Return the (x, y) coordinate for the center point of the cell that contains the specified text.  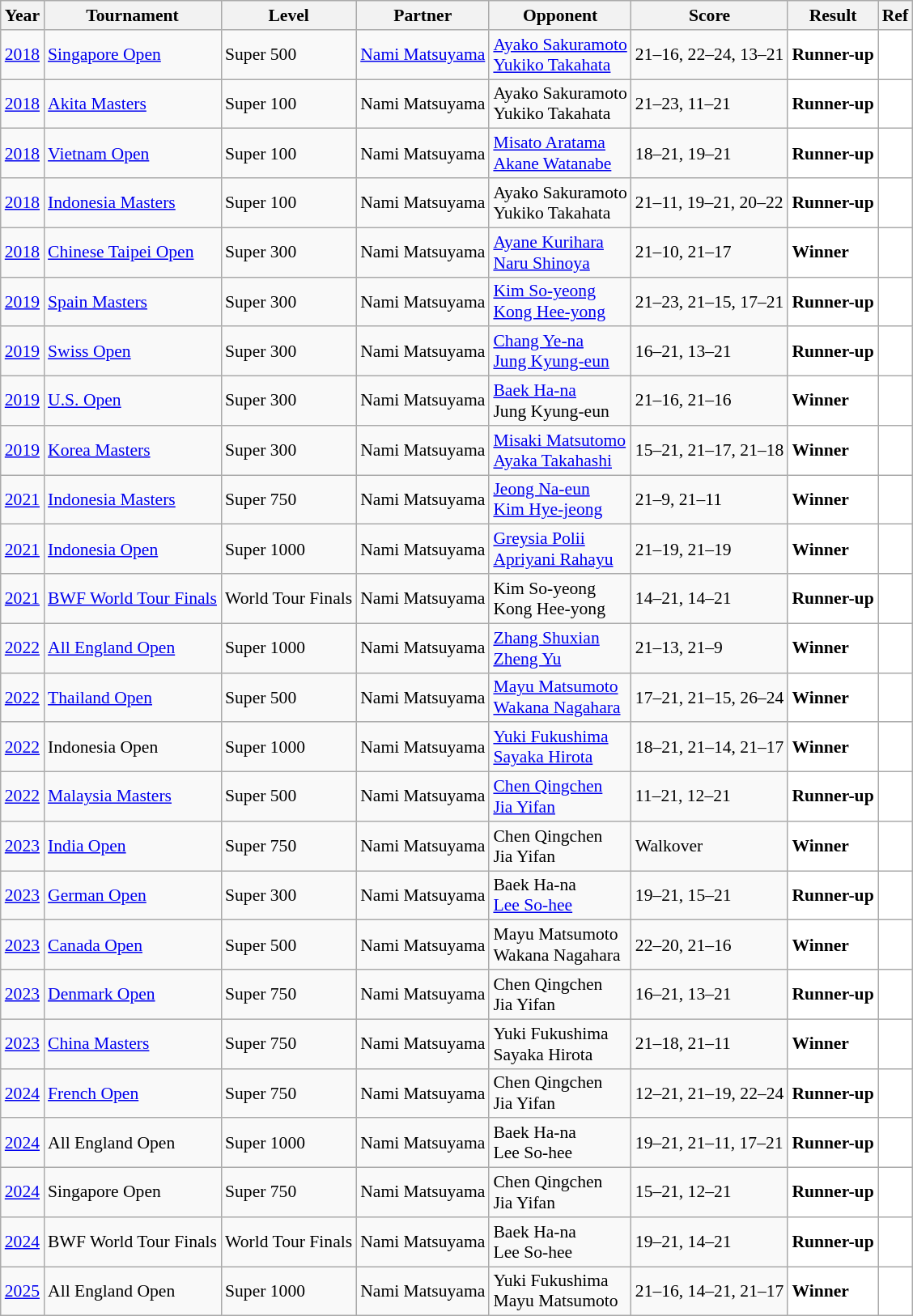
Malaysia Masters (133, 796)
Ayane Kurihara Naru Shinoya (560, 253)
Misaki Matsutomo Ayaka Takahashi (560, 450)
11–21, 12–21 (710, 796)
India Open (133, 847)
21–10, 21–17 (710, 253)
China Masters (133, 1044)
21–11, 19–21, 20–22 (710, 202)
Tournament (133, 15)
Year (23, 15)
Greysia Polii Apriyani Rahayu (560, 549)
21–19, 21–19 (710, 549)
19–21, 21–11, 17–21 (710, 1143)
14–21, 14–21 (710, 599)
21–16, 21–16 (710, 401)
Thailand Open (133, 698)
Opponent (560, 15)
21–9, 21–11 (710, 500)
Misato Aratama Akane Watanabe (560, 154)
21–23, 11–21 (710, 104)
15–21, 12–21 (710, 1193)
Baek Ha-na Jung Kyung-eun (560, 401)
Korea Masters (133, 450)
Canada Open (133, 945)
Partner (423, 15)
Score (710, 15)
18–21, 19–21 (710, 154)
Akita Masters (133, 104)
Yuki Fukushima Mayu Matsumoto (560, 1292)
Walkover (710, 847)
Vietnam Open (133, 154)
Swiss Open (133, 351)
Spain Masters (133, 301)
German Open (133, 895)
18–21, 21–14, 21–17 (710, 748)
19–21, 14–21 (710, 1242)
17–21, 21–15, 26–24 (710, 698)
Zhang Shuxian Zheng Yu (560, 647)
French Open (133, 1093)
Jeong Na-eun Kim Hye-jeong (560, 500)
Level (288, 15)
Denmark Open (133, 994)
22–20, 21–16 (710, 945)
2025 (23, 1292)
12–21, 21–19, 22–24 (710, 1093)
21–16, 14–21, 21–17 (710, 1292)
21–16, 22–24, 13–21 (710, 55)
Ref (895, 15)
19–21, 15–21 (710, 895)
21–18, 21–11 (710, 1044)
21–13, 21–9 (710, 647)
Chinese Taipei Open (133, 253)
U.S. Open (133, 401)
15–21, 21–17, 21–18 (710, 450)
21–23, 21–15, 17–21 (710, 301)
Chang Ye-na Jung Kyung-eun (560, 351)
Result (832, 15)
